Return (X, Y) of the center of cell containing provided text 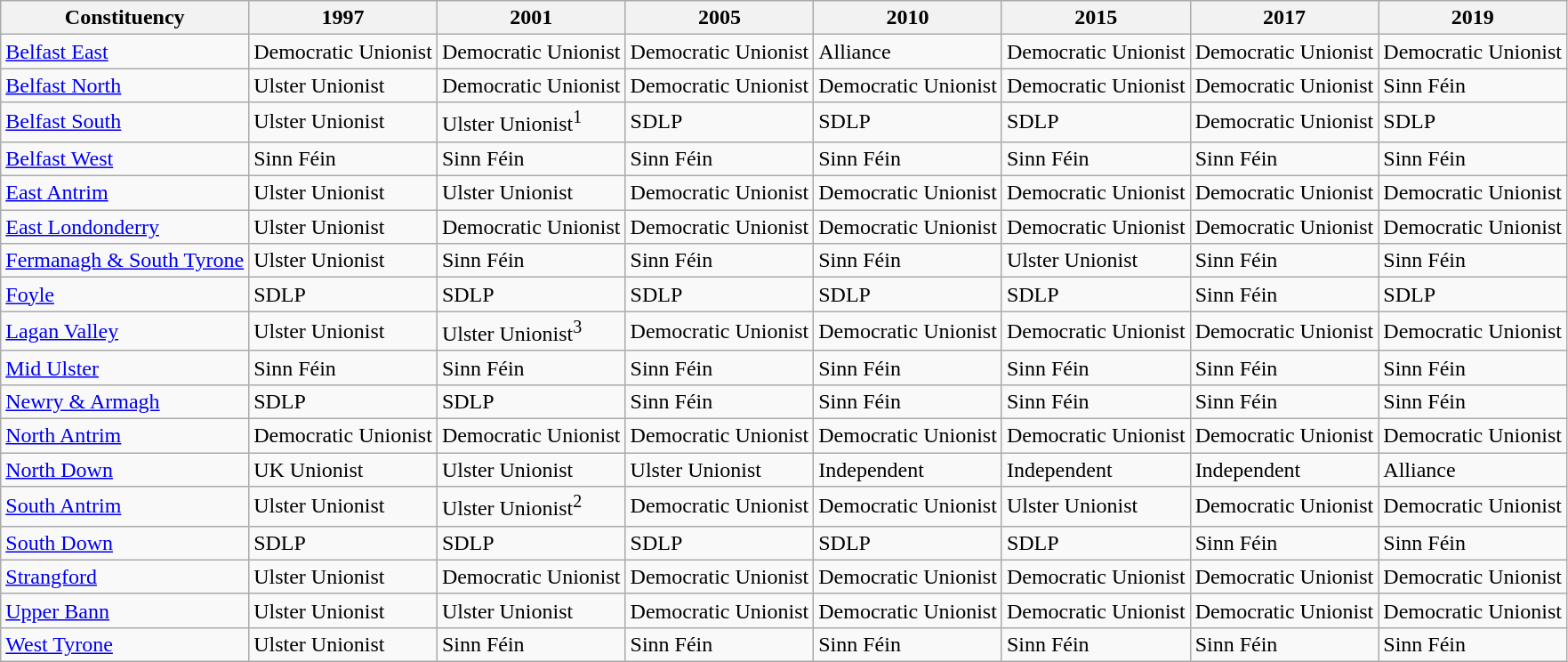
Ulster Unionist2 (531, 507)
Upper Bann (125, 610)
South Antrim (125, 507)
Strangford (125, 577)
Fermanagh & South Tyrone (125, 261)
North Antrim (125, 435)
North Down (125, 470)
Belfast South (125, 123)
2017 (1284, 18)
UK Unionist (343, 470)
East Antrim (125, 193)
Constituency (125, 18)
Foyle (125, 295)
Ulster Unionist3 (531, 331)
Ulster Unionist1 (531, 123)
Lagan Valley (125, 331)
2015 (1096, 18)
2001 (531, 18)
East Londonderry (125, 227)
Newry & Armagh (125, 401)
Belfast East (125, 52)
Mid Ulster (125, 367)
South Down (125, 543)
1997 (343, 18)
2019 (1473, 18)
2005 (720, 18)
West Tyrone (125, 644)
2010 (908, 18)
Belfast West (125, 158)
Belfast North (125, 85)
